Search for the cell housing the specified text and yield its [X, Y] center coordinate. 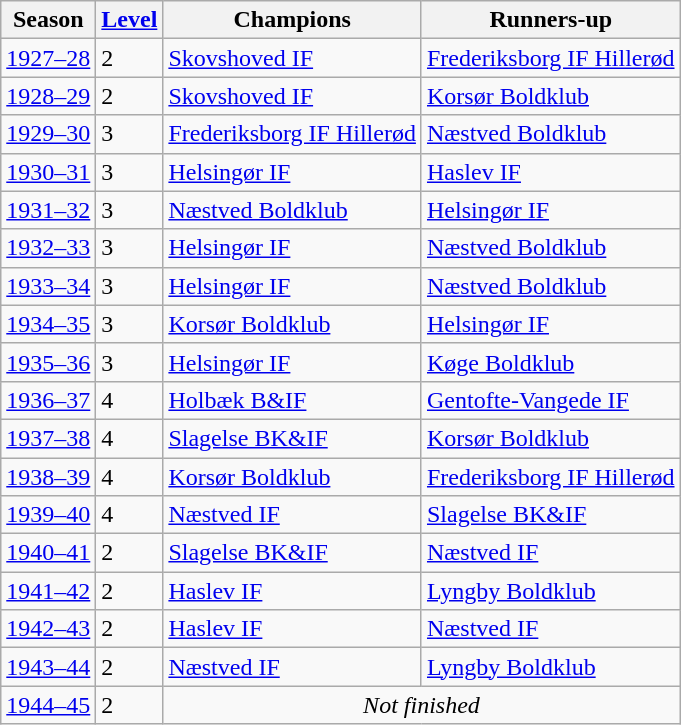
1939–40 [48, 515]
1929–30 [48, 134]
1933–34 [48, 286]
Runners-up [550, 20]
1937–38 [48, 438]
1932–33 [48, 248]
1931–32 [48, 210]
1930–31 [48, 172]
Gentofte-Vangede IF [550, 400]
Level [130, 20]
1927–28 [48, 58]
1936–37 [48, 400]
Season [48, 20]
1941–42 [48, 591]
1942–43 [48, 629]
Køge Boldklub [550, 362]
Not finished [422, 705]
1928–29 [48, 96]
Holbæk B&IF [292, 400]
1944–45 [48, 705]
1938–39 [48, 477]
1935–36 [48, 362]
1934–35 [48, 324]
1943–44 [48, 667]
Champions [292, 20]
1940–41 [48, 553]
